Extract the (x, y) coordinate from the center of the cell holding the provided text.  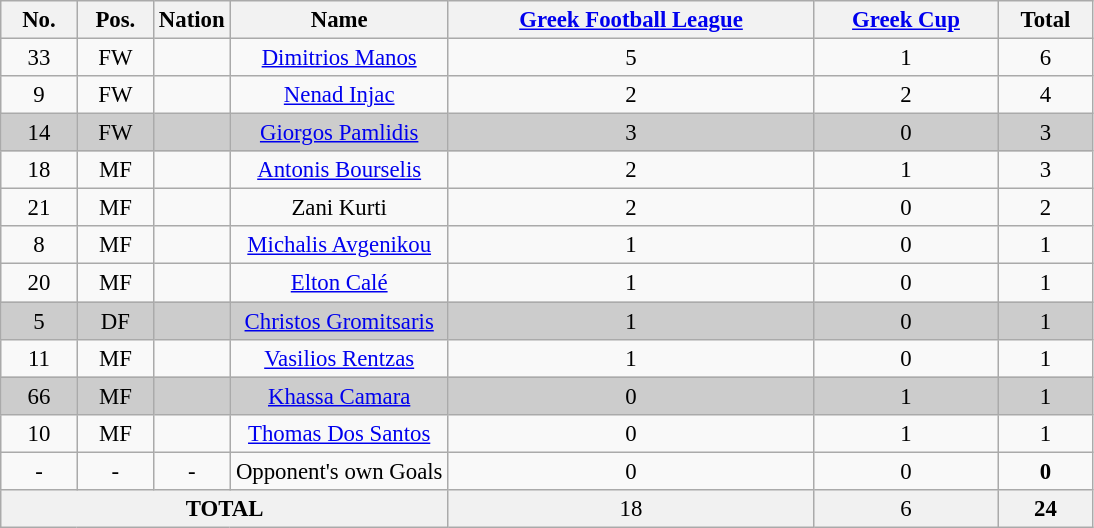
DF (115, 321)
Total (1045, 20)
Nenad Injac (339, 95)
24 (1045, 509)
66 (39, 396)
9 (39, 95)
TOTAL (225, 509)
Antonis Bourselis (339, 170)
Thomas Dos Santos (339, 433)
33 (39, 58)
Pos. (115, 20)
Vasilios Rentzas (339, 358)
21 (39, 208)
10 (39, 433)
Nation (192, 20)
Khassa Camara (339, 396)
Opponent's own Goals (339, 471)
Giorgos Pamlidis (339, 133)
11 (39, 358)
8 (39, 245)
No. (39, 20)
Greek Football League (630, 20)
Christos Gromitsaris (339, 321)
Michalis Avgenikou (339, 245)
4 (1045, 95)
Greek Cup (906, 20)
Zani Kurti (339, 208)
20 (39, 283)
14 (39, 133)
Elton Calé (339, 283)
Dimitrios Manos (339, 58)
Name (339, 20)
